Determine the (x, y) coordinate at the center of the cell enclosing the given text.  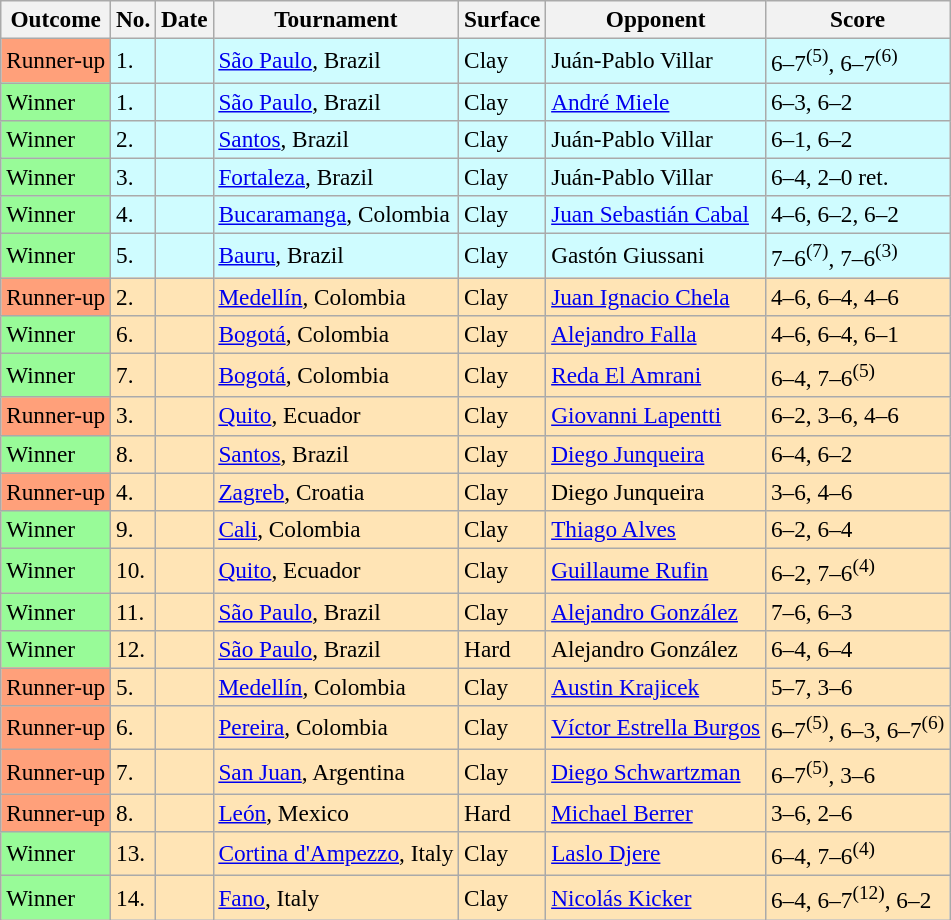
6–4, 2–0 ret. (858, 177)
Juan Ignacio Chela (656, 296)
André Miele (656, 101)
Guillaume Rufin (656, 570)
10. (134, 570)
6–7(5), 6–7(6) (858, 60)
Giovanni Lapentti (656, 416)
San Juan, Argentina (336, 771)
4–6, 6–4, 4–6 (858, 296)
Diego Schwartzman (656, 771)
Zagreb, Croatia (336, 491)
6–7(5), 3–6 (858, 771)
Bucaramanga, Colombia (336, 214)
12. (134, 649)
6–2, 7–6(4) (858, 570)
No. (134, 19)
Alejandro Falla (656, 334)
13. (134, 853)
Tournament (336, 19)
7–6, 6–3 (858, 611)
Cali, Colombia (336, 529)
7–6(7), 7–6(3) (858, 255)
Fortaleza, Brazil (336, 177)
3–6, 2–6 (858, 812)
Pereira, Colombia (336, 727)
5–7, 3–6 (858, 687)
6–7(5), 6–3, 6–7(6) (858, 727)
Reda El Amrani (656, 375)
Víctor Estrella Burgos (656, 727)
4–6, 6–2, 6–2 (858, 214)
6–2, 3–6, 4–6 (858, 416)
Austin Krajicek (656, 687)
6–1, 6–2 (858, 139)
Gastón Giussani (656, 255)
11. (134, 611)
Bauru, Brazil (336, 255)
6–4, 6–7(12), 6–2 (858, 897)
Thiago Alves (656, 529)
Cortina d'Ampezzo, Italy (336, 853)
6–2, 6–4 (858, 529)
Surface (502, 19)
6–4, 7–6(5) (858, 375)
4–6, 6–4, 6–1 (858, 334)
6–4, 6–4 (858, 649)
6–3, 6–2 (858, 101)
Opponent (656, 19)
León, Mexico (336, 812)
14. (134, 897)
Score (858, 19)
Outcome (56, 19)
Laslo Djere (656, 853)
3–6, 4–6 (858, 491)
Michael Berrer (656, 812)
6–4, 6–2 (858, 454)
6–4, 7–6(4) (858, 853)
Fano, Italy (336, 897)
Juan Sebastián Cabal (656, 214)
Date (184, 19)
Nicolás Kicker (656, 897)
9. (134, 529)
